Locate the cell with the specified text and output its (x, y) center coordinate. 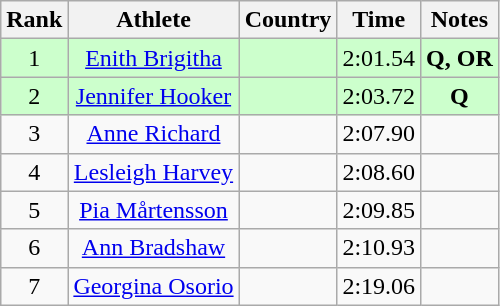
3 (34, 134)
Enith Brigitha (154, 58)
4 (34, 172)
Anne Richard (154, 134)
Notes (460, 20)
2:07.90 (379, 134)
Pia Mårtensson (154, 210)
Lesleigh Harvey (154, 172)
2:19.06 (379, 286)
Ann Bradshaw (154, 248)
2:01.54 (379, 58)
Q, OR (460, 58)
Q (460, 96)
6 (34, 248)
Time (379, 20)
2:03.72 (379, 96)
2:08.60 (379, 172)
Country (288, 20)
Athlete (154, 20)
7 (34, 286)
Jennifer Hooker (154, 96)
2:09.85 (379, 210)
Georgina Osorio (154, 286)
2 (34, 96)
2:10.93 (379, 248)
1 (34, 58)
Rank (34, 20)
5 (34, 210)
